Output the [x, y] coordinate of the center of the cell containing the given text.  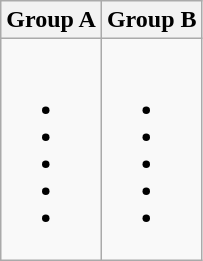
Group A [52, 20]
Group B [152, 20]
